For the text-containing cell, return its midpoint in [x, y] coordinate format. 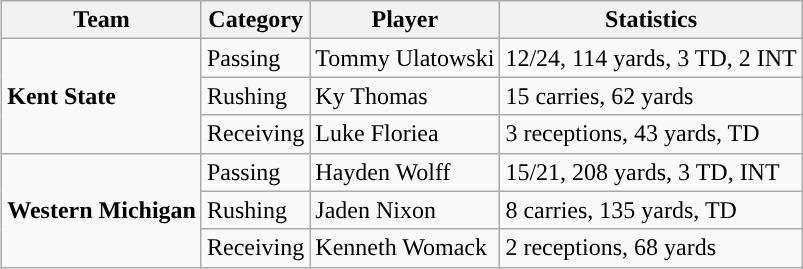
Ky Thomas [405, 96]
Statistics [651, 20]
8 carries, 135 yards, TD [651, 210]
Kent State [102, 96]
15 carries, 62 yards [651, 96]
Western Michigan [102, 210]
Team [102, 20]
Jaden Nixon [405, 210]
Player [405, 20]
3 receptions, 43 yards, TD [651, 134]
Category [255, 20]
15/21, 208 yards, 3 TD, INT [651, 172]
Tommy Ulatowski [405, 58]
2 receptions, 68 yards [651, 248]
12/24, 114 yards, 3 TD, 2 INT [651, 58]
Hayden Wolff [405, 172]
Luke Floriea [405, 134]
Kenneth Womack [405, 248]
